Search for the cell housing the specified text and yield its (X, Y) center coordinate. 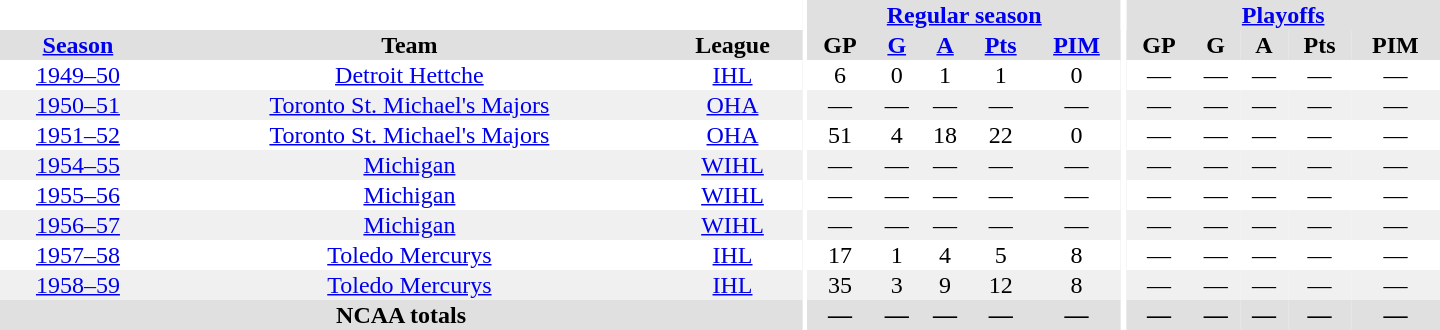
12 (1000, 285)
Team (410, 45)
18 (945, 135)
1957–58 (78, 255)
1955–56 (78, 195)
Playoffs (1283, 15)
Regular season (964, 15)
Season (78, 45)
1950–51 (78, 105)
1958–59 (78, 285)
22 (1000, 135)
NCAA totals (401, 315)
35 (840, 285)
6 (840, 75)
1949–50 (78, 75)
3 (897, 285)
League (732, 45)
1954–55 (78, 165)
9 (945, 285)
1956–57 (78, 225)
Detroit Hettche (410, 75)
5 (1000, 255)
1951–52 (78, 135)
51 (840, 135)
17 (840, 255)
